Pinpoint the cell where the given text exists, returning its [x, y] midpoint coordinate. 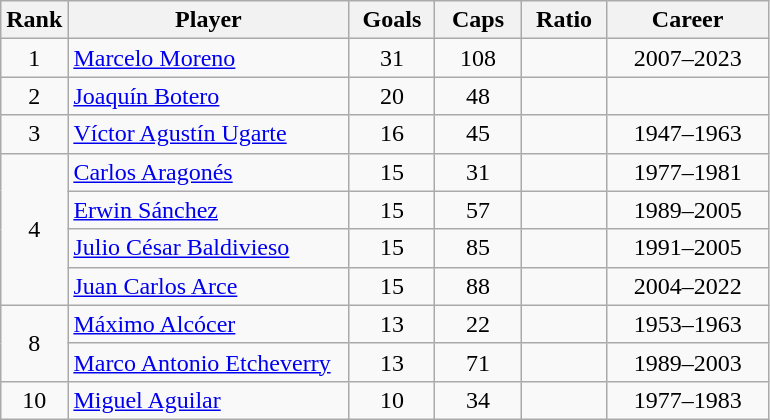
108 [478, 58]
48 [478, 96]
Marcelo Moreno [208, 58]
88 [478, 286]
Juan Carlos Arce [208, 286]
Máximo Alcócer [208, 324]
22 [478, 324]
1989–2003 [688, 362]
1 [34, 58]
Goals [392, 20]
Víctor Agustín Ugarte [208, 134]
8 [34, 343]
2004–2022 [688, 286]
Joaquín Botero [208, 96]
1991–2005 [688, 248]
Ratio [564, 20]
Rank [34, 20]
Career [688, 20]
1989–2005 [688, 210]
Marco Antonio Etcheverry [208, 362]
Player [208, 20]
2 [34, 96]
1977–1981 [688, 172]
16 [392, 134]
34 [478, 400]
4 [34, 229]
Carlos Aragonés [208, 172]
20 [392, 96]
Miguel Aguilar [208, 400]
2007–2023 [688, 58]
71 [478, 362]
45 [478, 134]
85 [478, 248]
Julio César Baldivieso [208, 248]
1947–1963 [688, 134]
57 [478, 210]
1977–1983 [688, 400]
Erwin Sánchez [208, 210]
Caps [478, 20]
3 [34, 134]
1953–1963 [688, 324]
